Determine the [X, Y] coordinate at the center of the cell enclosing the given text.  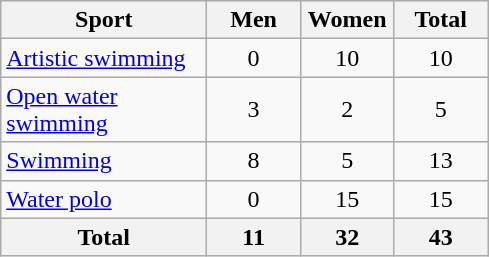
Water polo [104, 199]
Artistic swimming [104, 58]
32 [347, 237]
2 [347, 110]
Women [347, 20]
Sport [104, 20]
3 [254, 110]
11 [254, 237]
13 [441, 161]
Open water swimming [104, 110]
8 [254, 161]
Men [254, 20]
Swimming [104, 161]
43 [441, 237]
